Find where the given text appears and provide that cell's center as [x, y] coordinate. 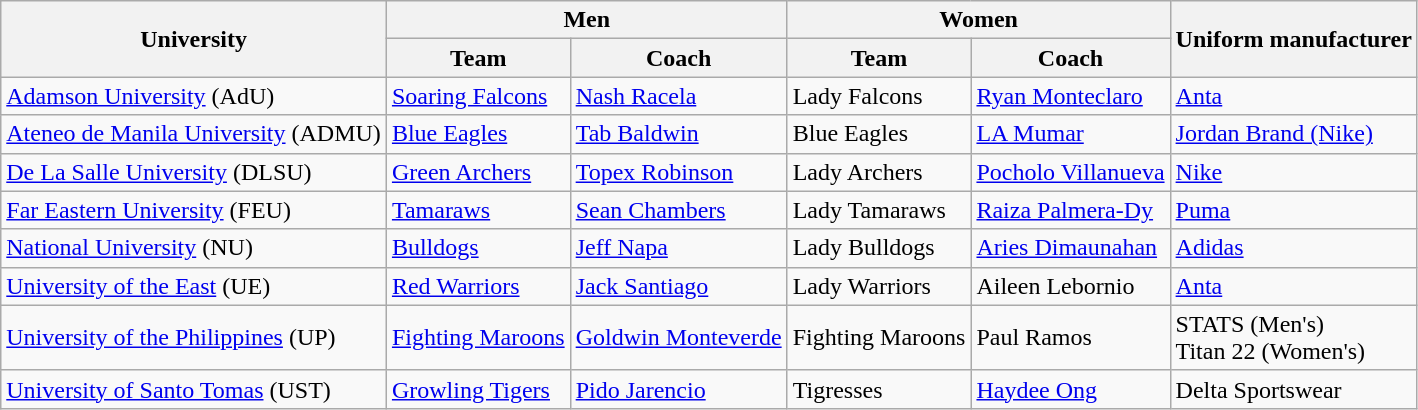
University of the East (UE) [194, 286]
University of Santo Tomas (UST) [194, 389]
Women [978, 20]
Tigresses [879, 389]
Aileen Lebornio [1070, 286]
Puma [1294, 210]
Pido Jarencio [678, 389]
Uniform manufacturer [1294, 39]
University [194, 39]
Ateneo de Manila University (ADMU) [194, 134]
Ryan Monteclaro [1070, 96]
Aries Dimaunahan [1070, 248]
Green Archers [478, 172]
Goldwin Monteverde [678, 338]
Jack Santiago [678, 286]
Haydee Ong [1070, 389]
Paul Ramos [1070, 338]
Adidas [1294, 248]
Soaring Falcons [478, 96]
Men [586, 20]
Lady Archers [879, 172]
Jeff Napa [678, 248]
Nash Racela [678, 96]
Lady Warriors [879, 286]
Nike [1294, 172]
Pocholo Villanueva [1070, 172]
De La Salle University (DLSU) [194, 172]
Delta Sportswear [1294, 389]
Growling Tigers [478, 389]
Lady Bulldogs [879, 248]
Lady Falcons [879, 96]
Red Warriors [478, 286]
Jordan Brand (Nike) [1294, 134]
University of the Philippines (UP) [194, 338]
Raiza Palmera-Dy [1070, 210]
Adamson University (AdU) [194, 96]
Tab Baldwin [678, 134]
Far Eastern University (FEU) [194, 210]
LA Mumar [1070, 134]
Bulldogs [478, 248]
Lady Tamaraws [879, 210]
Sean Chambers [678, 210]
National University (NU) [194, 248]
STATS (Men's)Titan 22 (Women's) [1294, 338]
Tamaraws [478, 210]
Topex Robinson [678, 172]
